Output the (X, Y) coordinate of the center of the cell containing the given text.  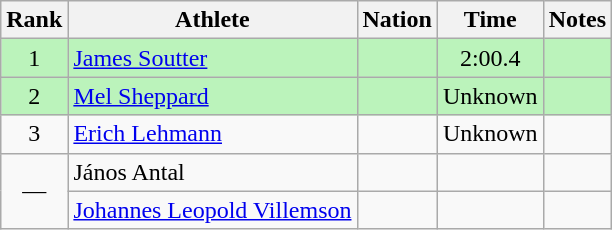
János Antal (212, 172)
1 (34, 58)
Rank (34, 20)
2:00.4 (490, 58)
— (34, 191)
Nation (397, 20)
Time (490, 20)
2 (34, 96)
Athlete (212, 20)
James Soutter (212, 58)
Erich Lehmann (212, 134)
Notes (577, 20)
3 (34, 134)
Johannes Leopold Villemson (212, 210)
Mel Sheppard (212, 96)
